Provide the [x, y] coordinate of the cell's center where the given text is located.  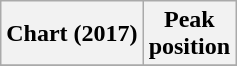
Peakposition [189, 34]
Chart (2017) [72, 34]
